From the cell containing the given text, extract its center point as [x, y] coordinate. 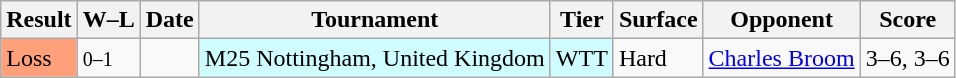
Charles Broom [782, 58]
Tournament [374, 20]
Surface [658, 20]
Score [908, 20]
Opponent [782, 20]
Result [39, 20]
Loss [39, 58]
Date [170, 20]
W–L [108, 20]
Tier [582, 20]
WTT [582, 58]
Hard [658, 58]
M25 Nottingham, United Kingdom [374, 58]
3–6, 3–6 [908, 58]
0–1 [108, 58]
